Scan for the cell matching the given text and deliver its (X, Y) coordinate at center. 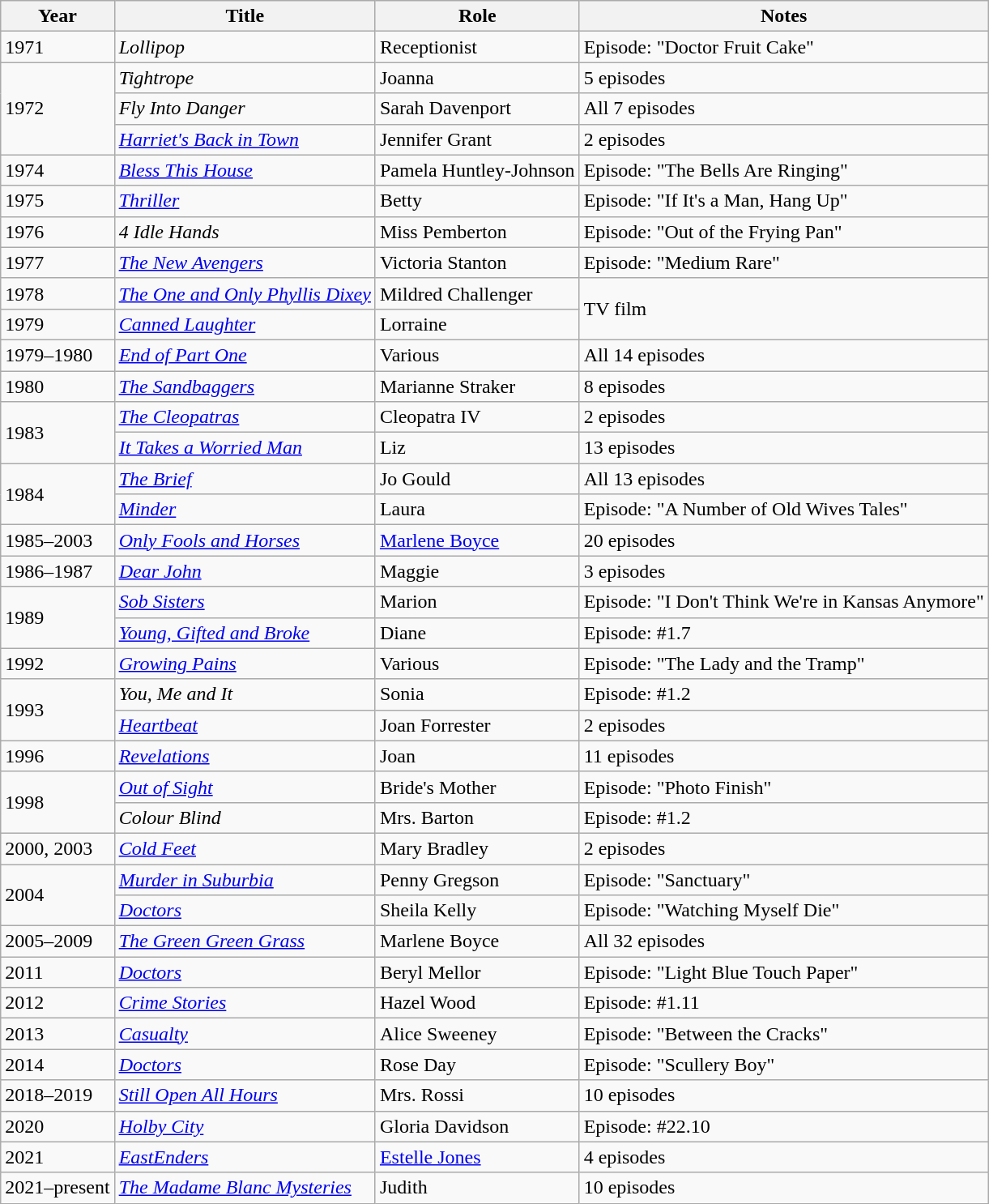
All 14 episodes (784, 355)
Bless This House (245, 170)
Holby City (245, 1126)
Penny Gregson (477, 879)
Mrs. Barton (477, 818)
Growing Pains (245, 664)
1996 (58, 756)
Canned Laughter (245, 324)
11 episodes (784, 756)
Receptionist (477, 47)
Mrs. Rossi (477, 1095)
Miss Pemberton (477, 232)
20 episodes (784, 540)
Lorraine (477, 324)
Tightrope (245, 78)
2014 (58, 1065)
Episode: "The Bells Are Ringing" (784, 170)
Episode: "Photo Finish" (784, 787)
Liz (477, 448)
1998 (58, 802)
Year (58, 16)
Episode: "Between the Cracks" (784, 1034)
Victoria Stanton (477, 263)
Joanna (477, 78)
1974 (58, 170)
Marion (477, 602)
2020 (58, 1126)
Still Open All Hours (245, 1095)
Marianne Straker (477, 386)
2021–present (58, 1188)
1976 (58, 232)
Sarah Davenport (477, 109)
13 episodes (784, 448)
Revelations (245, 756)
Episode: "I Don't Think We're in Kansas Anymore" (784, 602)
2018–2019 (58, 1095)
2000, 2003 (58, 848)
Notes (784, 16)
Role (477, 16)
It Takes a Worried Man (245, 448)
2011 (58, 972)
Lollipop (245, 47)
Young, Gifted and Broke (245, 633)
Laura (477, 510)
Joan (477, 756)
Episode: "Light Blue Touch Paper" (784, 972)
Jennifer Grant (477, 139)
Estelle Jones (477, 1157)
Sonia (477, 694)
4 episodes (784, 1157)
Joan Forrester (477, 725)
Episode: "Watching Myself Die" (784, 911)
The Sandbaggers (245, 386)
Cleopatra IV (477, 417)
Alice Sweeney (477, 1034)
Episode: "Sanctuary" (784, 879)
1979–1980 (58, 355)
Maggie (477, 571)
Thriller (245, 201)
Cold Feet (245, 848)
2004 (58, 894)
1979 (58, 324)
3 episodes (784, 571)
Episode: "Out of the Frying Pan" (784, 232)
The Madame Blanc Mysteries (245, 1188)
Episode: "Medium Rare" (784, 263)
TV film (784, 309)
Episode: "A Number of Old Wives Tales" (784, 510)
1983 (58, 433)
Colour Blind (245, 818)
Rose Day (477, 1065)
1977 (58, 263)
Hazel Wood (477, 1003)
Heartbeat (245, 725)
1984 (58, 494)
8 episodes (784, 386)
1980 (58, 386)
Dear John (245, 571)
1993 (58, 710)
Sheila Kelly (477, 911)
The Brief (245, 479)
Episode: "If It's a Man, Hang Up" (784, 201)
Diane (477, 633)
1986–1987 (58, 571)
2013 (58, 1034)
1978 (58, 293)
Harriet's Back in Town (245, 139)
Episode: #1.11 (784, 1003)
Beryl Mellor (477, 972)
2021 (58, 1157)
1971 (58, 47)
Murder in Suburbia (245, 879)
4 Idle Hands (245, 232)
Episode: "The Lady and the Tramp" (784, 664)
Episode: #1.7 (784, 633)
The One and Only Phyllis Dixey (245, 293)
1985–2003 (58, 540)
EastEnders (245, 1157)
2012 (58, 1003)
1972 (58, 109)
All 32 episodes (784, 941)
Episode: #22.10 (784, 1126)
You, Me and It (245, 694)
End of Part One (245, 355)
Episode: "Scullery Boy" (784, 1065)
Title (245, 16)
Minder (245, 510)
Judith (477, 1188)
Sob Sisters (245, 602)
All 13 episodes (784, 479)
5 episodes (784, 78)
Bride's Mother (477, 787)
2005–2009 (58, 941)
Episode: "Doctor Fruit Cake" (784, 47)
The Cleopatras (245, 417)
1992 (58, 664)
Pamela Huntley-Johnson (477, 170)
Mary Bradley (477, 848)
Jo Gould (477, 479)
Out of Sight (245, 787)
1989 (58, 617)
The Green Green Grass (245, 941)
All 7 episodes (784, 109)
The New Avengers (245, 263)
Mildred Challenger (477, 293)
Fly Into Danger (245, 109)
Betty (477, 201)
1975 (58, 201)
Casualty (245, 1034)
Crime Stories (245, 1003)
Only Fools and Horses (245, 540)
Gloria Davidson (477, 1126)
